Search for the cell housing the specified text and yield its (x, y) center coordinate. 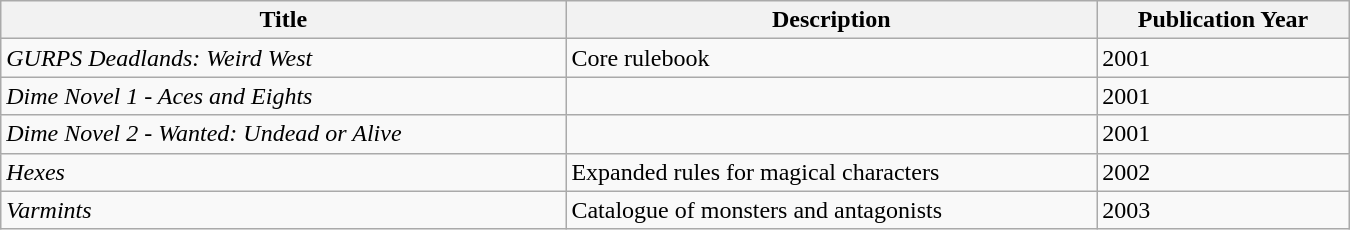
Expanded rules for magical characters (832, 172)
Core rulebook (832, 58)
Description (832, 20)
Title (284, 20)
Dime Novel 2 - Wanted: Undead or Alive (284, 134)
Publication Year (1223, 20)
2003 (1223, 210)
Varmints (284, 210)
Catalogue of monsters and antagonists (832, 210)
Dime Novel 1 - Aces and Eights (284, 96)
Hexes (284, 172)
2002 (1223, 172)
GURPS Deadlands: Weird West (284, 58)
